Identify which cell holds the provided text, then report its (X, Y) central coordinate. 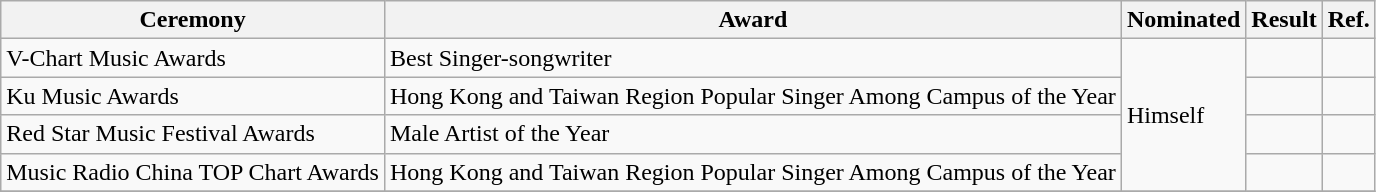
Himself (1183, 115)
Red Star Music Festival Awards (193, 134)
Nominated (1183, 20)
Ceremony (193, 20)
Ref. (1348, 20)
V-Chart Music Awards (193, 58)
Music Radio China TOP Chart Awards (193, 172)
Best Singer-songwriter (752, 58)
Result (1284, 20)
Male Artist of the Year (752, 134)
Ku Music Awards (193, 96)
Award (752, 20)
